Find where the given text appears and provide that cell's center as (x, y) coordinate. 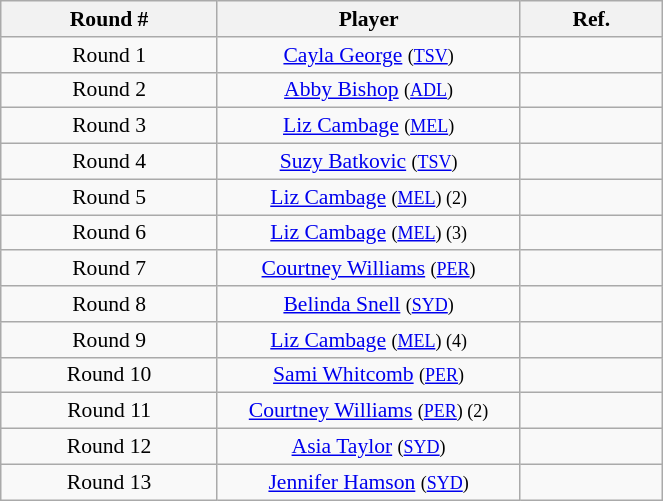
Round 1 (110, 55)
Courtney Williams (PER) (368, 269)
Sami Whitcomb (PER) (368, 375)
Round 3 (110, 126)
Round 9 (110, 340)
Abby Bishop (ADL) (368, 90)
Round 11 (110, 411)
Courtney Williams (PER) (2) (368, 411)
Jennifer Hamson (SYD) (368, 482)
Round 6 (110, 233)
Cayla George (TSV) (368, 55)
Round 13 (110, 482)
Player (368, 19)
Round 10 (110, 375)
Round 5 (110, 197)
Round # (110, 19)
Round 8 (110, 304)
Belinda Snell (SYD) (368, 304)
Liz Cambage (MEL) (2) (368, 197)
Round 12 (110, 447)
Suzy Batkovic (TSV) (368, 162)
Round 4 (110, 162)
Round 7 (110, 269)
Round 2 (110, 90)
Liz Cambage (MEL) (4) (368, 340)
Liz Cambage (MEL) (368, 126)
Asia Taylor (SYD) (368, 447)
Ref. (592, 19)
Liz Cambage (MEL) (3) (368, 233)
